For the text-containing cell, return its midpoint in [X, Y] coordinate format. 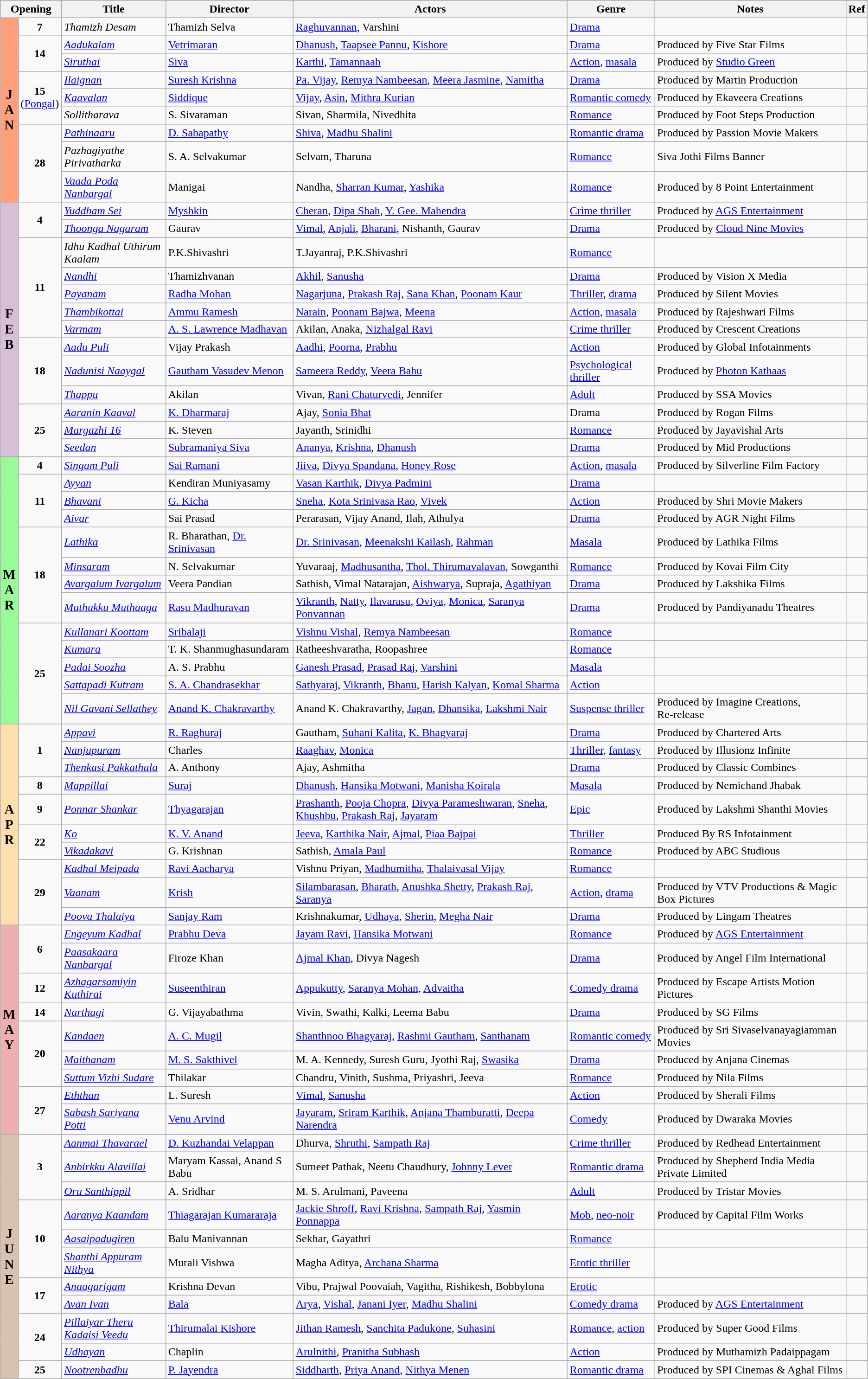
T. K. Shanmughasundaram [229, 649]
17 [40, 1296]
Magha Aditya, Archana Sharma [430, 1263]
Produced by Illusionz Infinite [750, 750]
Siddharth, Priya Anand, Nithya Menen [430, 1370]
N. Selvakumar [229, 566]
D. Kuzhandai Velappan [229, 1143]
Aivar [114, 518]
K. V. Anand [229, 833]
Oru Santhippil [114, 1191]
Raaghav, Monica [430, 750]
Vikadakavi [114, 851]
Nootrenbadhu [114, 1370]
Idhu Kadhal Uthirum Kaalam [114, 252]
Produced by Imagine Creations,Re-release [750, 709]
Muthukku Muthaaga [114, 608]
Thriller, fantasy [611, 750]
Produced by 8 Point Entertainment [750, 186]
Ananya, Krishna, Dhanush [430, 448]
Jayanth, Srinidhi [430, 430]
Vimal, Anjali, Bharani, Nishanth, Gaurav [430, 228]
Ratheeshvaratha, Roopashree [430, 649]
Vishnu Vishal, Remya Nambeesan [430, 632]
Pa. Vijay, Remya Nambeesan, Meera Jasmine, Namitha [430, 80]
Anbirkku Alavillai [114, 1167]
Vijay, Asin, Mithra Kurian [430, 97]
Seedan [114, 448]
Kumara [114, 649]
APR [9, 825]
Engeyum Kadhal [114, 934]
Aadukalam [114, 45]
Charles [229, 750]
Epic [611, 809]
20 [40, 1054]
Poova Thalaiya [114, 917]
Nagarjuna, Prakash Raj, Sana Khan, Poonam Kaur [430, 294]
Jayam Ravi, Hansika Motwani [430, 934]
Nanjupuram [114, 750]
Vaada Poda Nanbargal [114, 186]
Ajay, Ashmitha [430, 768]
Narain, Poonam Bajwa, Meena [430, 312]
Produced by Nemichand Jhabak [750, 785]
Sanjay Ram [229, 917]
Venu Arvind [229, 1119]
Notes [750, 9]
Nandhi [114, 276]
M. S. Arulmani, Paveena [430, 1191]
Thambikottai [114, 312]
Produced by SPI Cinemas & Aghal Films [750, 1370]
Subramaniya Siva [229, 448]
JUNE [9, 1256]
Produced by Chartered Arts [750, 732]
Thriller [611, 833]
Actors [430, 9]
FEB [9, 329]
Pazhagiyathe Pirivatharka [114, 157]
Sai Ramani [229, 465]
Produced by Vision X Media [750, 276]
Produced by Studio Green [750, 62]
Ref [857, 9]
Siva [229, 62]
Thamizh Desam [114, 27]
Thiagarajan Kumararaja [229, 1214]
Prabhu Deva [229, 934]
Suspense thriller [611, 709]
Dr. Srinivasan, Meenakshi Kailash, Rahman [430, 542]
Produced by SG Films [750, 1012]
Akhil, Sanusha [430, 276]
MAR [9, 590]
M. S. Sakthivel [229, 1060]
Jiiva, Divya Spandana, Honey Rose [430, 465]
Ravi Aacharya [229, 868]
Mappillai [114, 785]
G. Vijayabathma [229, 1012]
Vikranth, Natty, Ilavarasu, Oviya, Monica, Saranya Ponvannan [430, 608]
Erotic thriller [611, 1263]
Varmam [114, 329]
Produced by Silverline Film Factory [750, 465]
Produced by Tristar Movies [750, 1191]
Aadhi, Poorna, Prabhu [430, 347]
Sathish, Amala Paul [430, 851]
Yuvaraaj, Madhusantha, Thol. Thirumavalavan, Sowganthi [430, 566]
7 [40, 27]
Sumeet Pathak, Neetu Chaudhury, Johnny Lever [430, 1167]
27 [40, 1110]
Minsaram [114, 566]
Produced by Five Star Films [750, 45]
Avan Ivan [114, 1304]
Vivin, Swathi, Kalki, Leema Babu [430, 1012]
Ganesh Prasad, Prasad Raj, Varshini [430, 667]
Produced by Escape Artists Motion Pictures [750, 988]
A. Anthony [229, 768]
Appukutty, Saranya Mohan, Advaitha [430, 988]
Thamizh Selva [229, 27]
Produced by Silent Movies [750, 294]
Bhavani [114, 500]
Sameera Reddy, Veera Bahu [430, 371]
Padai Soozha [114, 667]
3 [40, 1167]
Produced by Anjana Cinemas [750, 1060]
Genre [611, 9]
Sai Prasad [229, 518]
Vasan Karthik, Divya Padmini [430, 483]
Thappu [114, 395]
Balu Manivannan [229, 1238]
Perarasan, Vijay Anand, Ilah, Athulya [430, 518]
Prashanth, Pooja Chopra, Divya Parameshwaran, Sneha, Khushbu, Prakash Raj, Jayaram [430, 809]
Sattapadi Kutram [114, 685]
Sekhar, Gayathri [430, 1238]
Vetrimaran [229, 45]
Jayaram, Sriram Karthik, Anjana Thamburatti, Deepa Narendra [430, 1119]
Suraj [229, 785]
Chaplin [229, 1352]
Gaurav [229, 228]
Udhayan [114, 1352]
Produced by Lingam Theatres [750, 917]
Anand K. Chakravarthy [229, 709]
Erotic [611, 1287]
1 [40, 750]
Raghuvannan, Varshini [430, 27]
Mob, neo-noir [611, 1214]
Siva Jothi Films Banner [750, 157]
Produced by Super Good Films [750, 1328]
Produced by Nila Films [750, 1078]
28 [40, 163]
Produced by Kovai Film City [750, 566]
R. Bharathan, Dr. Srinivasan [229, 542]
Produced by Lakshmi Shanthi Movies [750, 809]
Ko [114, 833]
Thriller, drama [611, 294]
Produced by Shri Movie Makers [750, 500]
Produced By RS Infotainment [750, 833]
P.K.Shivashri [229, 252]
10 [40, 1238]
Anaagarigam [114, 1287]
Kendiran Muniyasamy [229, 483]
Vimal, Sanusha [430, 1095]
Kaavalan [114, 97]
Eththan [114, 1095]
Produced by ABC Studious [750, 851]
Pillaiyar Theru Kadaisi Veedu [114, 1328]
Kadhal Meipada [114, 868]
Arulnithi, Pranitha Subhash [430, 1352]
Azhagarsamiyin Kuthirai [114, 988]
Kullanari Koottam [114, 632]
Krish [229, 892]
Akilan [229, 395]
Produced by Rajeshwari Films [750, 312]
Sivan, Sharmila, Nivedhita [430, 115]
6 [40, 949]
9 [40, 809]
A. S. Prabhu [229, 667]
Produced by SSA Movies [750, 395]
Thyagarajan [229, 809]
Comedy [611, 1119]
Vibu, Prajwal Poovaiah, Vagitha, Rishikesh, Bobbylona [430, 1287]
Suttum Vizhi Sudare [114, 1078]
Margazhi 16 [114, 430]
Romance, action [611, 1328]
Siddique [229, 97]
Avargalum Ivargalum [114, 584]
Aasaipadugiren [114, 1238]
D. Sabapathy [229, 133]
Produced by Dwaraka Movies [750, 1119]
Shanthnoo Bhagyaraj, Rashmi Gautham, Santhanam [430, 1036]
Produced by Photon Kathaas [750, 371]
Psychological thriller [611, 371]
Opening [31, 9]
Dhanush, Taapsee Pannu, Kishore [430, 45]
Produced by Muthamizh Padaippagam [750, 1352]
M. A. Kennedy, Suresh Guru, Jyothi Raj, Swasika [430, 1060]
Produced by AGR Night Films [750, 518]
Produced by Global Infotainments [750, 347]
Krishna Devan [229, 1287]
Aaranin Kaaval [114, 412]
Murali Vishwa [229, 1263]
Silambarasan, Bharath, Anushka Shetty, Prakash Raj, Saranya [430, 892]
Siruthai [114, 62]
Vaanam [114, 892]
Thenkasi Pakkathula [114, 768]
Yuddham Sei [114, 211]
Ponnar Shankar [114, 809]
Arya, Vishal, Janani Iyer, Madhu Shalini [430, 1304]
29 [40, 892]
Krishnakumar, Udhaya, Sherin, Megha Nair [430, 917]
Pathinaaru [114, 133]
Jeeva, Karthika Nair, Ajmal, Piaa Bajpai [430, 833]
A. C. Mugil [229, 1036]
Dhanush, Hansika Motwani, Manisha Koirala [430, 785]
G. Krishnan [229, 851]
15(Pongal) [40, 97]
Ajmal Khan, Divya Nagesh [430, 958]
Narthagi [114, 1012]
P. Jayendra [229, 1370]
Action, drama [611, 892]
24 [40, 1337]
Shiva, Madhu Shalini [430, 133]
Nil Gavani Sellathey [114, 709]
Produced by VTV Productions & Magic Box Pictures [750, 892]
Aanmai Thavarael [114, 1143]
A. Sridhar [229, 1191]
Produced by Lakshika Films [750, 584]
12 [40, 988]
Aaranya Kaandam [114, 1214]
Thirumalai Kishore [229, 1328]
L. Suresh [229, 1095]
Chandru, Vinith, Sushma, Priyashri, Jeeva [430, 1078]
Title [114, 9]
S. A. Selvakumar [229, 157]
Produced by Classic Combines [750, 768]
Produced by Sri Sivaselvanayagiamman Movies [750, 1036]
Produced by Ekaveera Creations [750, 97]
Singam Puli [114, 465]
Suresh Krishna [229, 80]
8 [40, 785]
Vivan, Rani Chaturvedi, Jennifer [430, 395]
Produced by Shepherd India Media Private Limited [750, 1167]
Firoze Khan [229, 958]
Paasakaara Nanbargal [114, 958]
Produced by Rogan Films [750, 412]
22 [40, 842]
T.Jayanraj, P.K.Shivashri [430, 252]
Produced by Lathika Films [750, 542]
Payanam [114, 294]
JAN [9, 110]
Gautham, Suhani Kalita, K. Bhagyaraj [430, 732]
Maryam Kassai, Anand S Babu [229, 1167]
Produced by Pandiyanadu Theatres [750, 608]
Dhurva, Shruthi, Sampath Raj [430, 1143]
Radha Mohan [229, 294]
Aadu Puli [114, 347]
Selvam, Tharuna [430, 157]
Rasu Madhuravan [229, 608]
MAY [9, 1030]
Ajay, Sonia Bhat [430, 412]
Cheran, Dipa Shah, Y. Gee. Mahendra [430, 211]
Sabash Sariyana Potti [114, 1119]
Produced by Redhead Entertainment [750, 1143]
Produced by Martin Production [750, 80]
Sathish, Vimal Natarajan, Aishwarya, Supraja, Agathiyan [430, 584]
Manigai [229, 186]
Sathyaraj, Vikranth, Bhanu, Harish Kalyan, Komal Sharma [430, 685]
Maithanam [114, 1060]
Produced by Jayavishal Arts [750, 430]
Bala [229, 1304]
Anand K. Chakravarthy, Jagan, Dhansika, Lakshmi Nair [430, 709]
Thilakar [229, 1078]
Sribalaji [229, 632]
Produced by Mid Productions [750, 448]
Gautham Vasudev Menon [229, 371]
Akilan, Anaka, Nizhalgal Ravi [430, 329]
Ilaignan [114, 80]
S. Sivaraman [229, 115]
Lathika [114, 542]
Thamizhvanan [229, 276]
A. S. Lawrence Madhavan [229, 329]
Produced by Capital Film Works [750, 1214]
K. Steven [229, 430]
G. Kicha [229, 500]
Suseenthiran [229, 988]
Vishnu Priyan, Madhumitha, Thalaivasal Vijay [430, 868]
Myshkin [229, 211]
Ayyan [114, 483]
Jackie Shroff, Ravi Krishna, Sampath Raj, Yasmin Ponnappa [430, 1214]
Produced by Angel Film International [750, 958]
S. A. Chandrasekhar [229, 685]
Nadunisi Naaygal [114, 371]
K. Dharmaraj [229, 412]
Produced by Crescent Creations [750, 329]
Sollitharava [114, 115]
Produced by Cloud Nine Movies [750, 228]
Shanthi Appuram Nithya [114, 1263]
Ammu Ramesh [229, 312]
Director [229, 9]
Produced by Passion Movie Makers [750, 133]
Produced by Foot Steps Production [750, 115]
Vijay Prakash [229, 347]
Sneha, Kota Srinivasa Rao, Vivek [430, 500]
Appavi [114, 732]
Nandha, Sharran Kumar, Yashika [430, 186]
R. Raghuraj [229, 732]
Karthi, Tamannaah [430, 62]
Produced by Sherali Films [750, 1095]
Kandaen [114, 1036]
Veera Pandian [229, 584]
Jithan Ramesh, Sanchita Padukone, Suhasini [430, 1328]
Thoonga Nagaram [114, 228]
